Extract the (x, y) coordinate from the center of the cell holding the provided text.  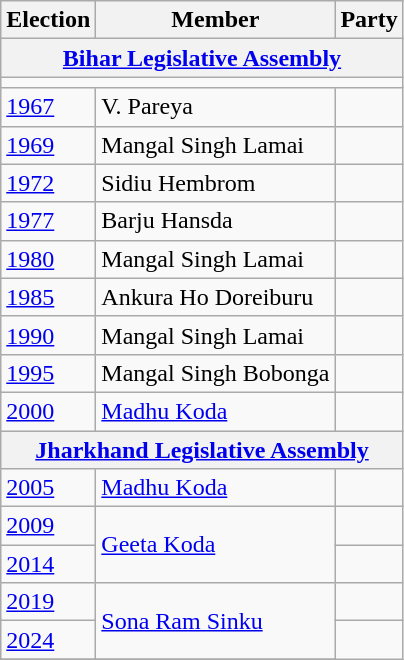
2024 (48, 640)
Sidiu Hembrom (216, 183)
V. Pareya (216, 107)
1972 (48, 183)
2000 (48, 411)
1995 (48, 373)
2005 (48, 488)
2019 (48, 602)
Jharkhand Legislative Assembly (202, 449)
Bihar Legislative Assembly (202, 58)
Election (48, 20)
Member (216, 20)
1977 (48, 221)
2009 (48, 526)
1985 (48, 297)
2014 (48, 564)
1967 (48, 107)
Geeta Koda (216, 545)
1980 (48, 259)
1990 (48, 335)
Barju Hansda (216, 221)
Ankura Ho Doreiburu (216, 297)
Party (369, 20)
Mangal Singh Bobonga (216, 373)
Sona Ram Sinku (216, 621)
1969 (48, 145)
